For the text-containing cell, return its midpoint in (x, y) coordinate format. 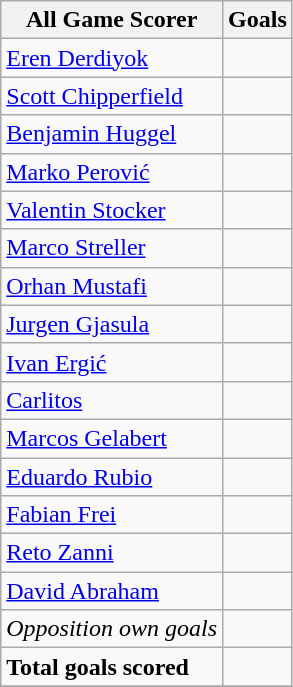
Opposition own goals (112, 629)
Goals (258, 20)
Orhan Mustafi (112, 286)
David Abraham (112, 591)
Marco Streller (112, 248)
Marcos Gelabert (112, 438)
All Game Scorer (112, 20)
Benjamin Huggel (112, 134)
Valentin Stocker (112, 210)
Scott Chipperfield (112, 96)
Total goals scored (112, 667)
Jurgen Gjasula (112, 324)
Fabian Frei (112, 515)
Reto Zanni (112, 553)
Ivan Ergić (112, 362)
Carlitos (112, 400)
Eduardo Rubio (112, 477)
Marko Perović (112, 172)
Eren Derdiyok (112, 58)
